Output the (x, y) coordinate of the center of the cell containing the given text.  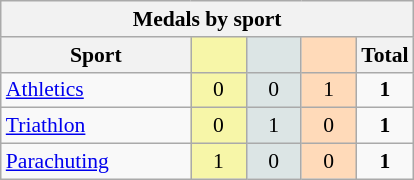
Triathlon (96, 126)
Athletics (96, 90)
Sport (96, 55)
Medals by sport (208, 19)
Total (384, 55)
Parachuting (96, 162)
